Return [X, Y] of the center of cell containing provided text 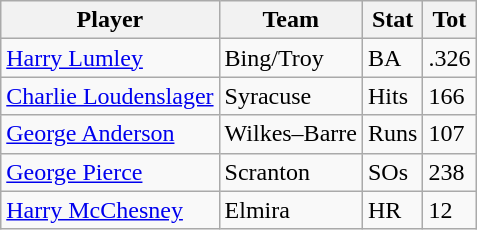
Bing/Troy [290, 58]
Harry McChesney [110, 210]
Stat [392, 20]
BA [392, 58]
Tot [450, 20]
SOs [392, 172]
166 [450, 96]
Charlie Loudenslager [110, 96]
Harry Lumley [110, 58]
Hits [392, 96]
George Pierce [110, 172]
238 [450, 172]
12 [450, 210]
Elmira [290, 210]
Wilkes–Barre [290, 134]
George Anderson [110, 134]
Syracuse [290, 96]
.326 [450, 58]
Player [110, 20]
HR [392, 210]
Runs [392, 134]
Scranton [290, 172]
Team [290, 20]
107 [450, 134]
